Find where the given text appears and provide that cell's center as (X, Y) coordinate. 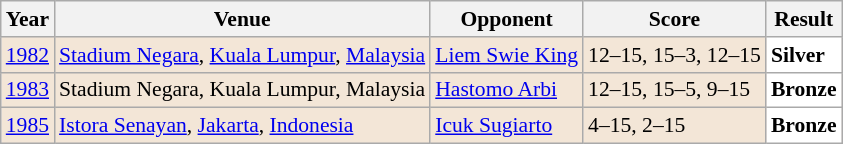
12–15, 15–3, 12–15 (674, 55)
4–15, 2–15 (674, 126)
Icuk Sugiarto (506, 126)
Venue (242, 19)
1983 (28, 90)
12–15, 15–5, 9–15 (674, 90)
Year (28, 19)
Hastomo Arbi (506, 90)
Liem Swie King (506, 55)
1982 (28, 55)
Silver (804, 55)
Result (804, 19)
Istora Senayan, Jakarta, Indonesia (242, 126)
Opponent (506, 19)
Score (674, 19)
1985 (28, 126)
